Return (X, Y) of the center of cell containing provided text 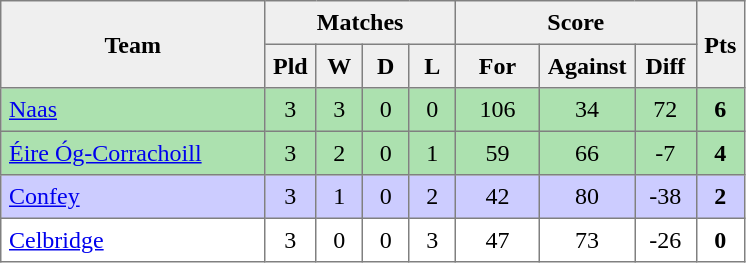
6 (720, 110)
Éire Óg-Corrachoill (133, 153)
Pts (720, 44)
42 (497, 197)
For (497, 66)
Against (586, 66)
L (432, 66)
4 (720, 153)
D (385, 66)
80 (586, 197)
47 (497, 240)
Matches (360, 23)
59 (497, 153)
34 (586, 110)
Pld (290, 66)
Score (576, 23)
-38 (666, 197)
-26 (666, 240)
W (339, 66)
Diff (666, 66)
Celbridge (133, 240)
-7 (666, 153)
66 (586, 153)
106 (497, 110)
Confey (133, 197)
Team (133, 44)
72 (666, 110)
73 (586, 240)
Naas (133, 110)
